Detect which cell encompasses the target text, then output its (X, Y) center coordinate. 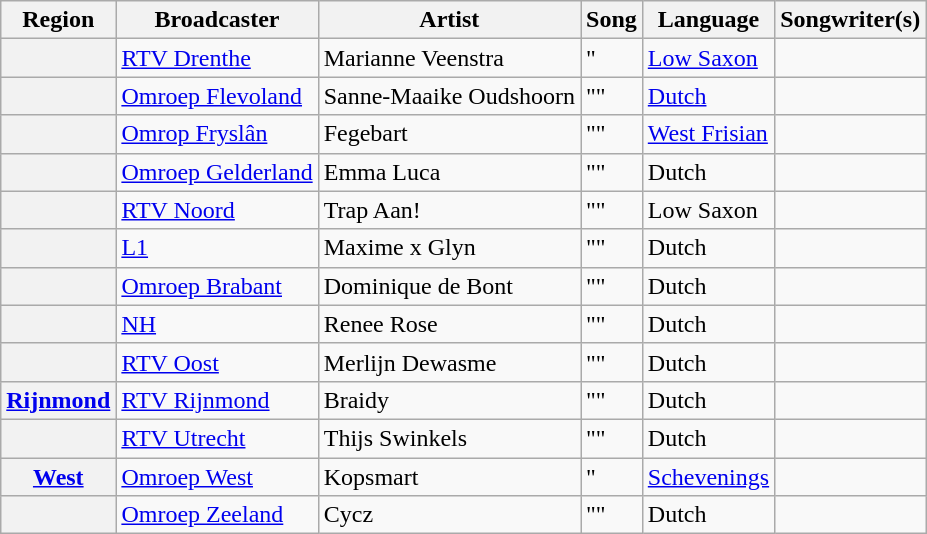
Language (708, 20)
Omroep Flevoland (217, 96)
Trap Aan! (449, 210)
West (58, 477)
West Frisian (708, 134)
Song (612, 20)
Braidy (449, 400)
Sanne-Maaike Oudshoorn (449, 96)
Broadcaster (217, 20)
Omroep West (217, 477)
Rijnmond (58, 400)
RTV Oost (217, 362)
RTV Drenthe (217, 58)
L1 (217, 248)
Songwriter(s) (850, 20)
Schevenings (708, 477)
RTV Utrecht (217, 438)
Thijs Swinkels (449, 438)
Omrop Fryslân (217, 134)
RTV Noord (217, 210)
Region (58, 20)
Kopsmart (449, 477)
Renee Rose (449, 324)
Omroep Gelderland (217, 172)
Dominique de Bont (449, 286)
Omroep Zeeland (217, 515)
RTV Rijnmond (217, 400)
Merlijn Dewasme (449, 362)
Omroep Brabant (217, 286)
Emma Luca (449, 172)
Marianne Veenstra (449, 58)
NH (217, 324)
Cycz (449, 515)
Artist (449, 20)
Fegebart (449, 134)
Maxime x Glyn (449, 248)
